Extract the [X, Y] coordinate from the center of the cell holding the provided text.  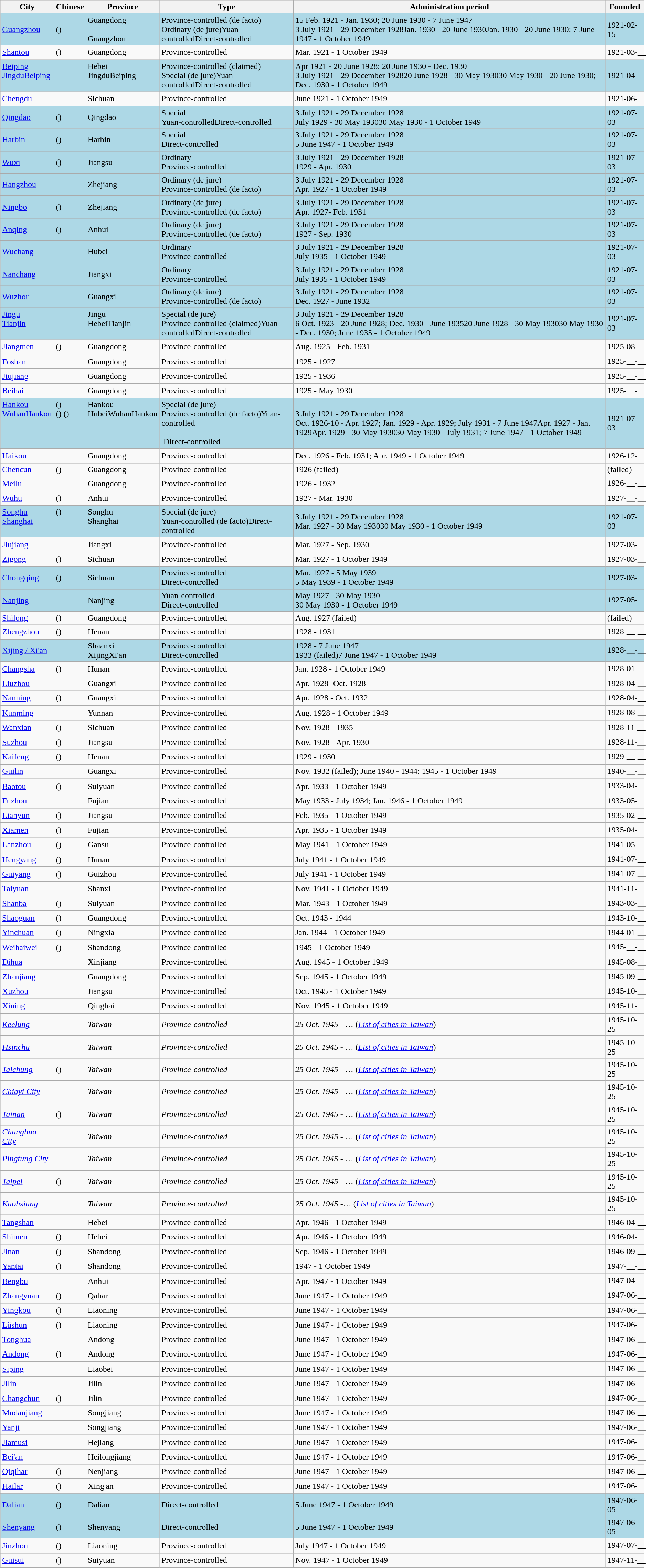
Aug. 1927 (failed) [449, 618]
3 July 1921 - 29 December 1928Mar. 1927 - 30 May 193030 May 1930 - 1 October 1949 [449, 521]
Liuzhou [27, 683]
Xining [27, 1006]
Nov. 1928 - 1935 [449, 727]
1929 - 1930 [449, 757]
1947-04- [625, 1281]
Taipei [27, 1181]
1943-03- [625, 904]
Weihaiwei [27, 947]
Bei'an [27, 1457]
Tangshan [27, 1223]
Ordinary (de iure)Province-controlled (de facto) [226, 297]
Special (de jure)Yuan-controlled (de facto)Direct-controlled [226, 521]
1927 - Mar. 1930 [449, 498]
Yunnan [123, 713]
Nov. 1947 - 1 October 1949 [449, 1560]
3 July 1921 - 29 December 19281927 - Sep. 1930 [449, 229]
Apr. 1935 - 1 October 1949 [449, 830]
Guizhou [123, 874]
1945 - 1 October 1949 [449, 947]
Special (de jure)Province-controlled (de facto)Yuan-controlled Direct-controlled [226, 423]
Special (de jure)Province-controlled (claimed)Yuan-controlledDirect-controlled [226, 324]
HankouHubeiWuhanHankou [123, 423]
Jinzhou [27, 1546]
1921-02-15 [625, 29]
Mar. 1927 - 1 October 1949 [449, 559]
Aug. 1925 - Feb. 1931 [449, 347]
Chongqing [27, 578]
1927-05- [625, 600]
Yinchuan [27, 933]
1945-09- [625, 977]
Nanning [27, 698]
1943-10- [625, 918]
Tainan [27, 1114]
Shilong [27, 618]
Jan. 1944 - 1 October 1949 [449, 933]
25 Oct. 1945 -… (List of cities in Taiwan) [449, 1204]
1921-06- [625, 99]
1927- - [625, 498]
Qahar [123, 1296]
Changsha [27, 669]
Bengbu [27, 1281]
Administration period [449, 7]
Guangzhou [27, 29]
Mudanjiang [27, 1413]
Qinghai [123, 1006]
Aug. 1928 - 1 October 1949 [449, 713]
Sep. 1946 - 1 October 1949 [449, 1252]
1921-04- [625, 75]
Xinjiang [123, 962]
Hejiang [123, 1442]
1926-12- [625, 456]
Jiangmen [27, 347]
() () () [70, 423]
1945-11- [625, 1006]
Wuchang [27, 251]
Zigong [27, 559]
SpecialYuan-controlledDirect-controlled [226, 117]
Nov. 1941 - 1 October 1949 [449, 889]
BeipingJingduBeiping [27, 75]
HebeiJingduBeiping [123, 75]
June 1921 - 1 October 1949 [449, 99]
Gansu [123, 845]
1928 - 1931 [449, 632]
3 July 1921 - 29 December 1928Apr. 1927 - 1 October 1949 [449, 185]
Shanba [27, 904]
Siping [27, 1369]
Apr. 1933 - 1 October 1949 [449, 786]
Jinan [27, 1252]
Lanzhou [27, 845]
Taiyuan [27, 889]
July 1947 - 1 October 1949 [449, 1546]
Nenjiang [123, 1471]
3 July 1921 - 29 December 1928July 1929 - 30 May 193030 May 1930 - 1 October 1949 [449, 117]
May 1941 - 1 October 1949 [449, 845]
1940- - [625, 771]
3 July 1921 - 29 December 19281929 - Apr. 1930 [449, 162]
Aug. 1945 - 1 October 1949 [449, 962]
Feb. 1935 - 1 October 1949 [449, 816]
1947- - [625, 1267]
Zhanjiang [27, 977]
Shantou [27, 52]
1926 (failed) [449, 470]
1945-08- [625, 962]
Shanxi [123, 889]
Suzhou [27, 743]
1925 - May 1930 [449, 391]
Oct. 1943 - 1944 [449, 918]
Type [226, 7]
Chinese [70, 7]
Ningbo [27, 207]
Ningxia [123, 933]
3 July 1921 - 29 December 1928Dec. 1927 - June 1932 [449, 297]
May 1927 - 30 May 193030 May 1930 - 1 October 1949 [449, 600]
ShaanxiXijingXi'an [123, 650]
Xing'an [123, 1486]
1945- - [625, 947]
Pingtung City [27, 1159]
Haikou [27, 456]
GuangdongGuangzhou [123, 29]
3 July 1921 - 29 December 19285 June 1947 - 1 October 1949 [449, 140]
Keelung [27, 1024]
1933-05- [625, 801]
Yuan-controlledDirect-controlled [226, 600]
Sep. 1945 - 1 October 1949 [449, 977]
SpecialDirect-controlled [226, 140]
Mar. 1927 - 5 May 19395 May 1939 - 1 October 1949 [449, 578]
Apr. 1947 - 1 October 1949 [449, 1281]
Jan. 1928 - 1 October 1949 [449, 669]
Kunming [27, 713]
Qiqihar [27, 1471]
Apr. 1928- Oct. 1928 [449, 683]
Mar. 1927 - Sep. 1930 [449, 545]
1926 - 1932 [449, 484]
Yingkou [27, 1310]
Lüshun [27, 1325]
Xijing / Xi'an [27, 650]
Liaobei [123, 1369]
Province [123, 7]
1935-04- [625, 830]
Chencun [27, 470]
Heilongjiang [123, 1457]
1925-08- [625, 347]
Zhangyuan [27, 1296]
Jiamusi [27, 1442]
Chengdu [27, 99]
Baotou [27, 786]
Lianyun [27, 816]
1946-09- [625, 1252]
HankouWuhanHankou [27, 423]
Wuxi [27, 162]
Tonghua [27, 1340]
1928-08- [625, 713]
1921-03- [625, 52]
Taichung [27, 1069]
Xiamen [27, 830]
1947-07- [625, 1546]
Guilin [27, 771]
1933-04- [625, 786]
1925 - 1936 [449, 376]
Guiyang [27, 874]
Hsinchu [27, 1047]
Kaifeng [27, 757]
Dec. 1926 - Feb. 1931; Apr. 1949 - 1 October 1949 [449, 456]
Oct. 1945 - 1 October 1949 [449, 991]
1925 - 1927 [449, 362]
Foshan [27, 362]
1945-10- [625, 991]
Changchun [27, 1398]
Apr. 1928 - Oct. 1932 [449, 698]
Nanchang [27, 274]
Yanji [27, 1428]
1926- - [625, 484]
1947-11- [625, 1560]
City [27, 7]
Shimen [27, 1237]
Nov. 1932 (failed); June 1940 - 1944; 1945 - 1 October 1949 [449, 771]
Province-controlled (de facto)Ordinary (de jure)Yuan-controlledDirect-controlled [226, 29]
Anqing [27, 229]
Yantai [27, 1267]
Hubei [123, 251]
Province-controlled (claimed)Special (de jure)Yuan-controlledDirect-controlled [226, 75]
1928 - 7 June 19471933 (failed)7 June 1947 - 1 October 1949 [449, 650]
Changhua City [27, 1136]
Wuzhou [27, 297]
Shaoguan [27, 918]
JinguHebeiTianjin [123, 324]
1929- - [625, 757]
JinguTianjin [27, 324]
1944-01- [625, 933]
Hangzhou [27, 185]
Mar. 1943 - 1 October 1949 [449, 904]
3 July 1921 - 29 December 1928Apr. 1927- Feb. 1931 [449, 207]
Hailar [27, 1486]
1941-11- [625, 889]
Fuzhou [27, 801]
Beihai [27, 391]
Dihua [27, 962]
1928-01- [625, 669]
Wuhu [27, 498]
Nov. 1945 - 1 October 1949 [449, 1006]
1935-02- [625, 816]
Meilu [27, 484]
May 1933 - July 1934; Jan. 1946 - 1 October 1949 [449, 801]
Xuzhou [27, 991]
Guisui [27, 1560]
1947 - 1 October 1949 [449, 1267]
Founded [625, 7]
Chiayi City [27, 1092]
Hengyang [27, 860]
Zhengzhou [27, 632]
1941-05- [625, 845]
Mar. 1921 - 1 October 1949 [449, 52]
Wanxian [27, 727]
Nov. 1928 - Apr. 1930 [449, 743]
Kaohsiung [27, 1204]
